Detect which cell encompasses the target text, then output its (x, y) center coordinate. 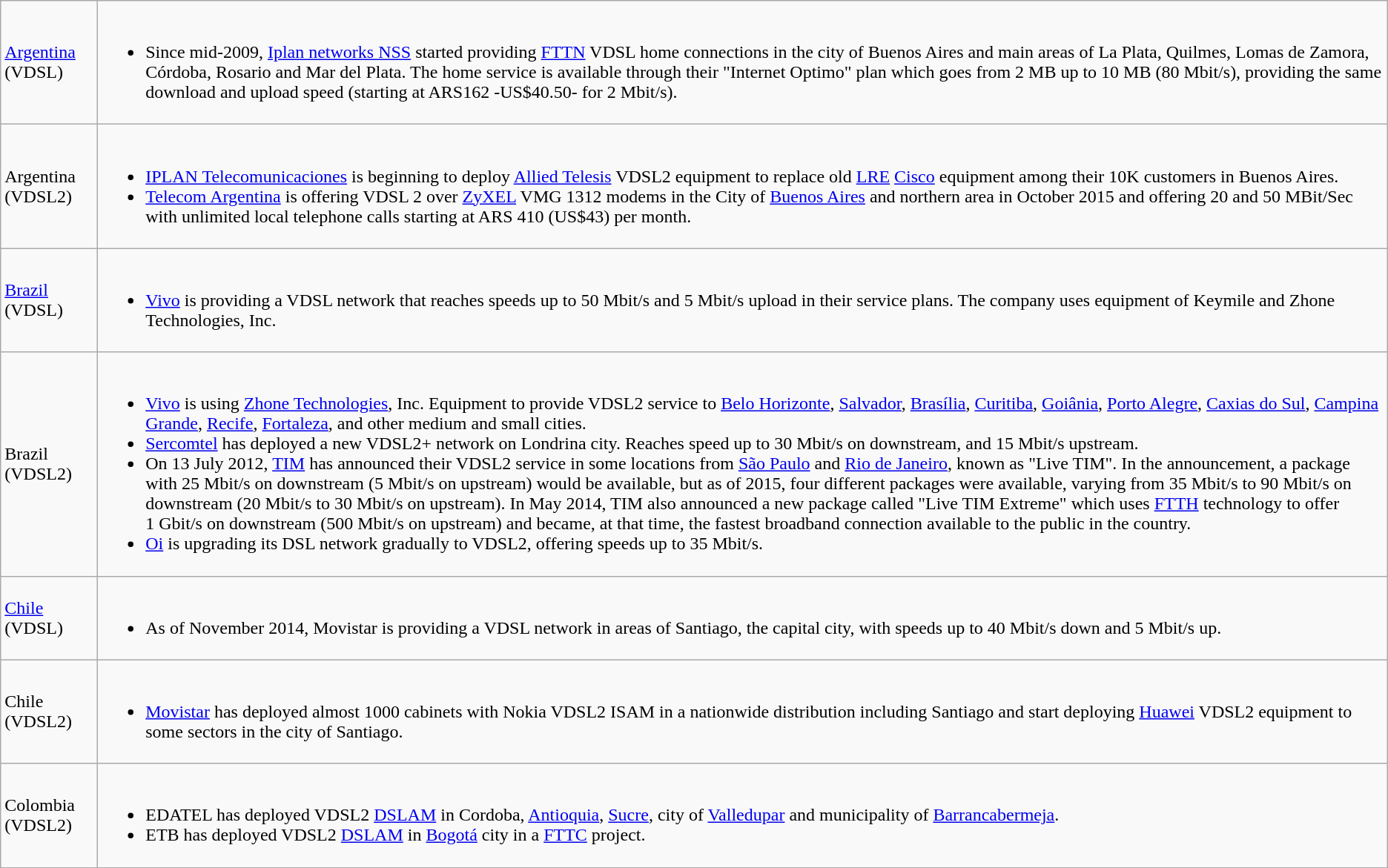
Argentina (VDSL2) (49, 187)
Chile (VDSL) (49, 618)
As of November 2014, Movistar is providing a VDSL network in areas of Santiago, the capital city, with speeds up to 40 Mbit/s down and 5 Mbit/s up. (743, 618)
Brazil (VDSL2) (49, 464)
Chile (VDSL2) (49, 712)
Argentina (VDSL) (49, 62)
Brazil (VDSL) (49, 300)
Colombia (VDSL2) (49, 815)
